Pinpoint the cell where the given text exists, returning its [X, Y] midpoint coordinate. 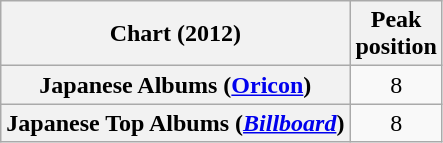
Chart (2012) [176, 34]
Peakposition [396, 34]
Japanese Albums (Oricon) [176, 85]
Japanese Top Albums (Billboard) [176, 123]
